Capture the cell that displays the provided text and extract its (x, y) central coordinate. 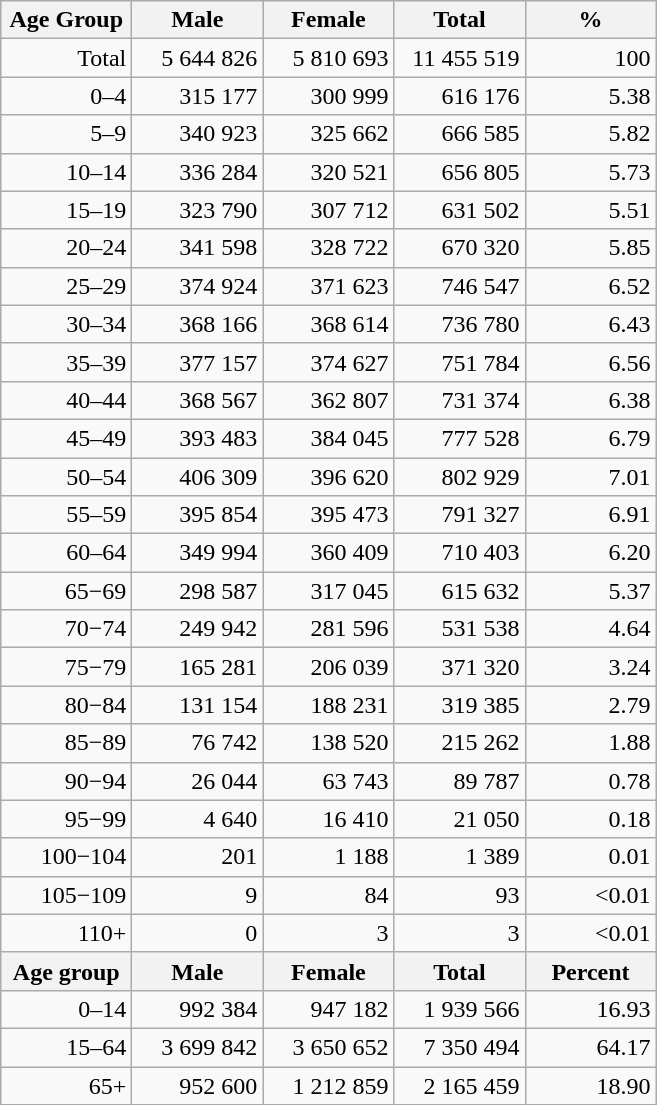
5 810 693 (328, 58)
1 389 (460, 857)
531 538 (460, 629)
616 176 (460, 96)
341 598 (198, 248)
21 050 (460, 819)
315 177 (198, 96)
631 502 (460, 210)
15–19 (66, 210)
0.18 (590, 819)
16.93 (590, 1009)
4.64 (590, 629)
75−79 (66, 667)
5.37 (590, 591)
249 942 (198, 629)
368 567 (198, 400)
393 483 (198, 438)
110+ (66, 933)
0.78 (590, 781)
0–4 (66, 96)
25–29 (66, 286)
746 547 (460, 286)
100−104 (66, 857)
340 923 (198, 134)
328 722 (328, 248)
Percent (590, 971)
10–14 (66, 172)
384 045 (328, 438)
325 662 (328, 134)
281 596 (328, 629)
371 320 (460, 667)
84 (328, 895)
319 385 (460, 705)
947 182 (328, 1009)
396 620 (328, 477)
1 212 859 (328, 1085)
5 644 826 (198, 58)
131 154 (198, 705)
360 409 (328, 553)
5.38 (590, 96)
Age Group (66, 20)
5.82 (590, 134)
298 587 (198, 591)
89 787 (460, 781)
201 (198, 857)
731 374 (460, 400)
65−69 (66, 591)
323 790 (198, 210)
656 805 (460, 172)
6.56 (590, 362)
5.51 (590, 210)
1 939 566 (460, 1009)
50–54 (66, 477)
6.38 (590, 400)
371 623 (328, 286)
6.52 (590, 286)
336 284 (198, 172)
2.79 (590, 705)
93 (460, 895)
320 521 (328, 172)
0.01 (590, 857)
95−99 (66, 819)
362 807 (328, 400)
Age group (66, 971)
45–49 (66, 438)
40–44 (66, 400)
791 327 (460, 515)
55–59 (66, 515)
6.91 (590, 515)
710 403 (460, 553)
100 (590, 58)
16 410 (328, 819)
80−84 (66, 705)
165 281 (198, 667)
406 309 (198, 477)
4 640 (198, 819)
20–24 (66, 248)
992 384 (198, 1009)
6.79 (590, 438)
138 520 (328, 743)
307 712 (328, 210)
317 045 (328, 591)
7 350 494 (460, 1047)
777 528 (460, 438)
18.90 (590, 1085)
70−74 (66, 629)
300 999 (328, 96)
368 614 (328, 324)
0 (198, 933)
1 188 (328, 857)
615 632 (460, 591)
15–64 (66, 1047)
6.43 (590, 324)
395 473 (328, 515)
1.88 (590, 743)
30–34 (66, 324)
7.01 (590, 477)
188 231 (328, 705)
65+ (66, 1085)
90−94 (66, 781)
349 994 (198, 553)
3.24 (590, 667)
3 699 842 (198, 1047)
368 166 (198, 324)
374 924 (198, 286)
395 854 (198, 515)
5.85 (590, 248)
63 743 (328, 781)
76 742 (198, 743)
952 600 (198, 1085)
2 165 459 (460, 1085)
666 585 (460, 134)
11 455 519 (460, 58)
105−109 (66, 895)
35–39 (66, 362)
85−89 (66, 743)
26 044 (198, 781)
751 784 (460, 362)
0–14 (66, 1009)
64.17 (590, 1047)
9 (198, 895)
215 262 (460, 743)
60–64 (66, 553)
736 780 (460, 324)
374 627 (328, 362)
802 929 (460, 477)
377 157 (198, 362)
3 650 652 (328, 1047)
5–9 (66, 134)
% (590, 20)
206 039 (328, 667)
5.73 (590, 172)
6.20 (590, 553)
670 320 (460, 248)
